Scan for the cell matching the given text and deliver its (X, Y) coordinate at center. 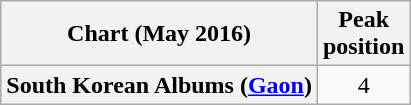
4 (363, 85)
Chart (May 2016) (160, 34)
Peakposition (363, 34)
South Korean Albums (Gaon) (160, 85)
